Provide the [X, Y] coordinate of the cell's center where the given text is located.  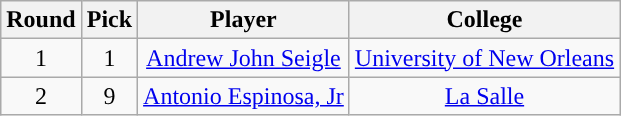
La Salle [484, 96]
2 [41, 96]
Andrew John Seigle [244, 58]
Pick [109, 20]
Player [244, 20]
Antonio Espinosa, Jr [244, 96]
Round [41, 20]
University of New Orleans [484, 58]
9 [109, 96]
College [484, 20]
